Determine the (X, Y) coordinate at the center of the cell enclosing the given text.  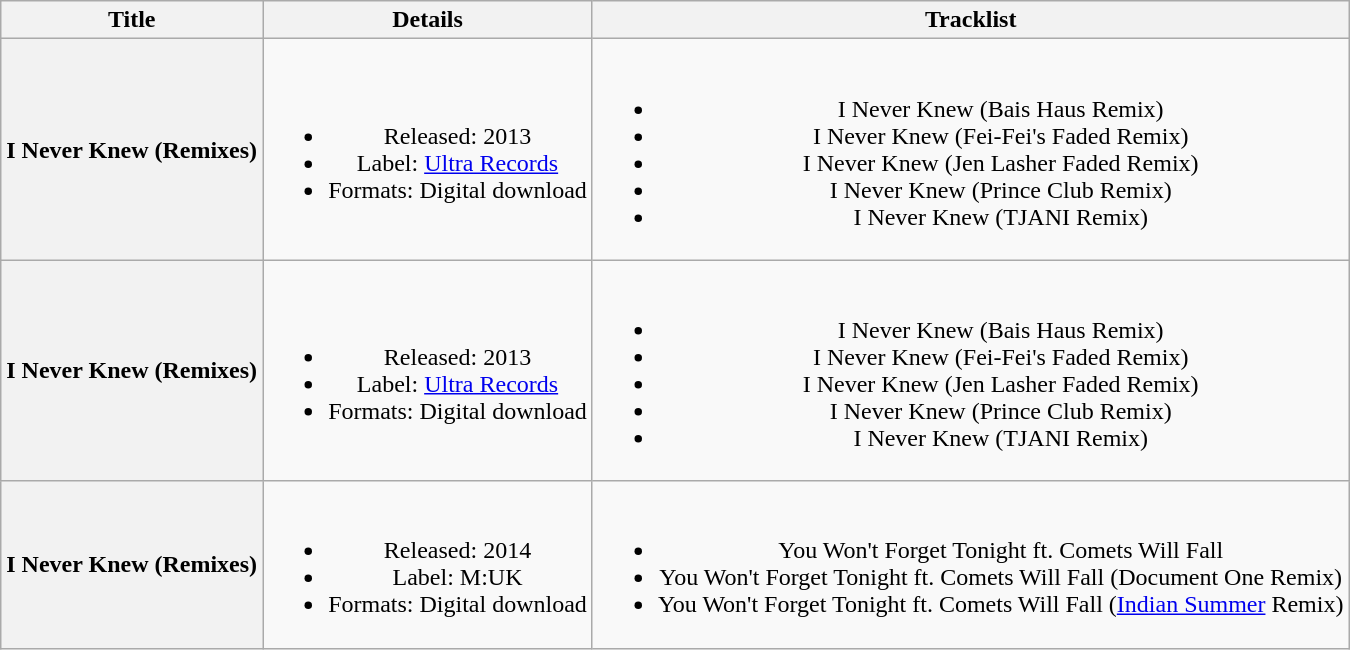
Released: 2014Label: M:UKFormats: Digital download (428, 564)
Title (132, 20)
Tracklist (970, 20)
Details (428, 20)
